For the text-containing cell, return its midpoint in [X, Y] coordinate format. 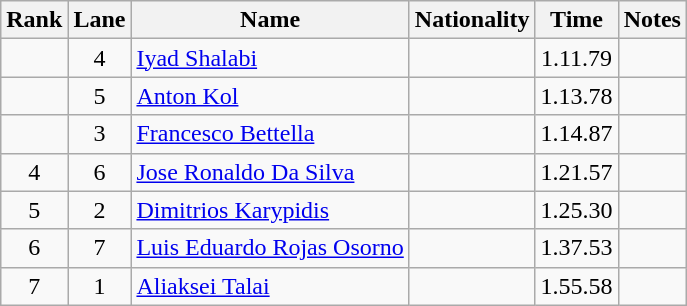
Rank [34, 20]
1.13.78 [576, 96]
Jose Ronaldo Da Silva [270, 172]
Francesco Bettella [270, 134]
1 [100, 286]
Anton Kol [270, 96]
Lane [100, 20]
1.37.53 [576, 248]
Iyad Shalabi [270, 58]
Dimitrios Karypidis [270, 210]
Nationality [472, 20]
Aliaksei Talai [270, 286]
1.25.30 [576, 210]
Notes [652, 20]
1.14.87 [576, 134]
1.55.58 [576, 286]
1.21.57 [576, 172]
1.11.79 [576, 58]
Name [270, 20]
Time [576, 20]
Luis Eduardo Rojas Osorno [270, 248]
2 [100, 210]
3 [100, 134]
